Determine the (X, Y) coordinate at the center of the cell enclosing the given text.  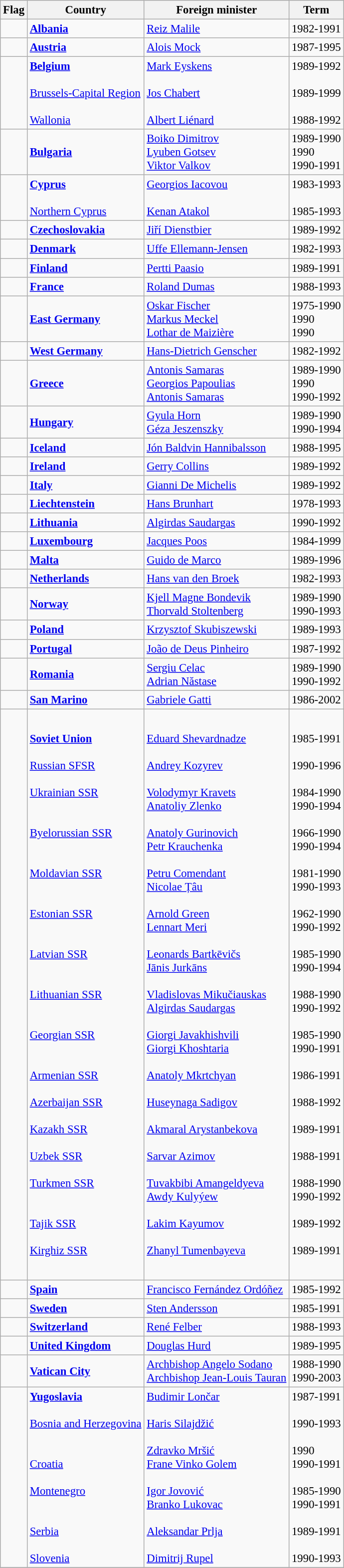
Norway (86, 605)
Iceland (86, 448)
Liechtenstein (86, 504)
1983-19931985-1993 (316, 198)
Hans-Dietrich Genscher (216, 351)
Mark EyskensJos ChabertAlbert Liénard (216, 93)
Spain (86, 1290)
Finland (86, 268)
Luxembourg (86, 541)
Poland (86, 630)
Roland Dumas (216, 286)
1987-19911990-199319901990-19911985-19901990-19911989-19911990-1993 (316, 1478)
Sergiu CelacAdrian Năstase (216, 674)
1982-1992 (316, 351)
1989-199019901990-1991 (316, 152)
1990-1992 (316, 523)
René Felber (216, 1327)
Algirdas Saudargas (216, 523)
Country (86, 10)
Denmark (86, 249)
1988-1995 (316, 448)
Budimir LončarHaris SilajdžićZdravko MršićFrane Vinko GolemIgor JovovićBranko LukovacAleksandar PrljaDimitrij Rupel (216, 1478)
Kjell Magne BondevikThorvald Stoltenberg (216, 605)
Ireland (86, 466)
CyprusNorthern Cyprus (86, 198)
Romania (86, 674)
1982-1991 (316, 29)
Georgios IacovouKenan Atakol (216, 198)
United Kingdom (86, 1345)
Hungary (86, 422)
Portugal (86, 649)
Jón Baldvin Hannibalsson (216, 448)
Jiří Dienstbier (216, 230)
Hans van den Broek (216, 579)
1986-2002 (316, 699)
Foreign minister (216, 10)
1984-1999 (316, 541)
Krzysztof Skubiszewski (216, 630)
East Germany (86, 319)
Malta (86, 560)
Reiz Malile (216, 29)
Douglas Hurd (216, 1345)
Czechoslovakia (86, 230)
YugoslaviaBosnia and HerzegovinaCroatiaMontenegroSerbiaSlovenia (86, 1478)
1989-19921989-19991988-1992 (316, 93)
1989-1996 (316, 560)
1975-199019901990 (316, 319)
Vatican City (86, 1371)
1989-19901990-1993 (316, 605)
1987-1995 (316, 47)
BelgiumBrussels-Capital RegionWallonia (86, 93)
San Marino (86, 699)
Greece (86, 383)
Gerry Collins (216, 466)
Flag (14, 10)
1989-1995 (316, 1345)
Boiko DimitrovLyuben GotsevViktor Valkov (216, 152)
Guido de Marco (216, 560)
João de Deus Pinheiro (216, 649)
Austria (86, 47)
1985-1992 (316, 1290)
Netherlands (86, 579)
1989-19901990-1994 (316, 422)
1989-1991 (316, 268)
Term (316, 10)
Hans Brunhart (216, 504)
1978-1993 (316, 504)
Francisco Fernández Ordóñez (216, 1290)
Alois Mock (216, 47)
1988-19901990-2003 (316, 1371)
Lithuania (86, 523)
West Germany (86, 351)
Pertti Paasio (216, 268)
Switzerland (86, 1327)
Oskar FischerMarkus MeckelLothar de Maizière (216, 319)
Albania (86, 29)
Sweden (86, 1308)
Gyula HornGéza Jeszenszky (216, 422)
1989-19901990-1992 (316, 674)
1989-199019901990-1992 (316, 383)
Gianni De Michelis (216, 485)
Bulgaria (86, 152)
1987-1992 (316, 649)
1989-1993 (316, 630)
France (86, 286)
Antonis SamarasGeorgios PapouliasAntonis Samaras (216, 383)
Sten Andersson (216, 1308)
1985-1991 (316, 1308)
Jacques Poos (216, 541)
Archbishop Angelo SodanoArchbishop Jean-Louis Tauran (216, 1371)
Italy (86, 485)
Gabriele Gatti (216, 699)
Uffe Ellemann-Jensen (216, 249)
